Provide the [x, y] coordinate of the cell's center where the given text is located.  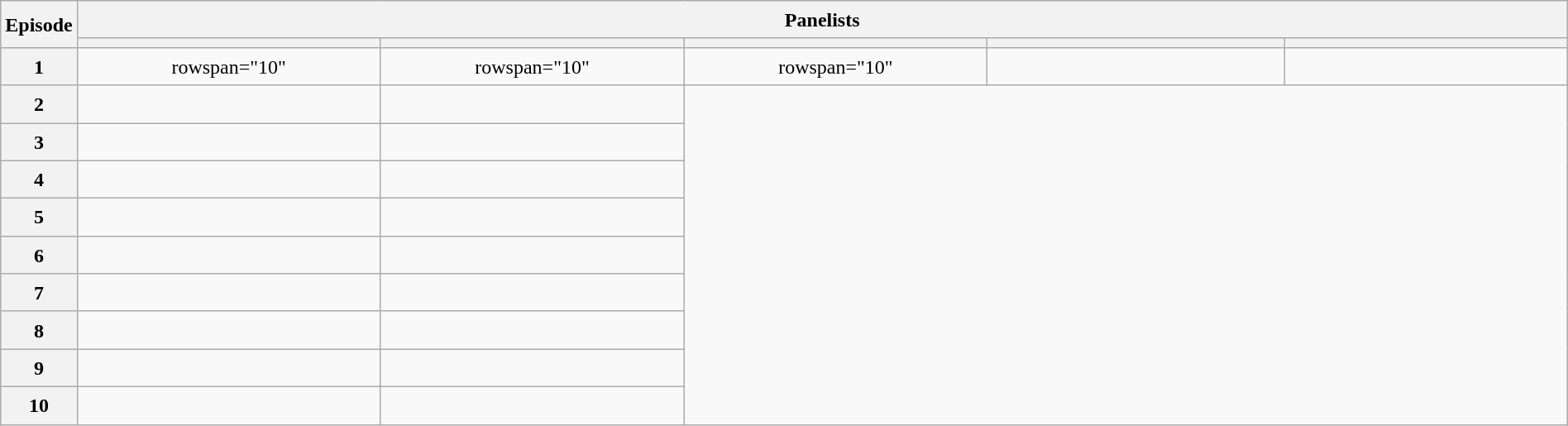
4 [39, 179]
8 [39, 330]
Panelists [822, 20]
Episode [39, 25]
7 [39, 293]
3 [39, 141]
2 [39, 104]
10 [39, 405]
9 [39, 368]
5 [39, 218]
1 [39, 66]
6 [39, 255]
